Provide the [X, Y] coordinate of the cell's center where the given text is located.  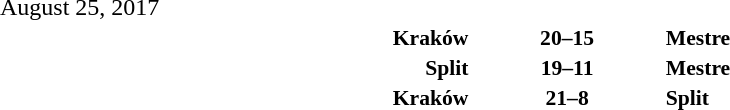
20–15 [568, 38]
19–11 [568, 68]
